Search for the cell housing the specified text and yield its (X, Y) center coordinate. 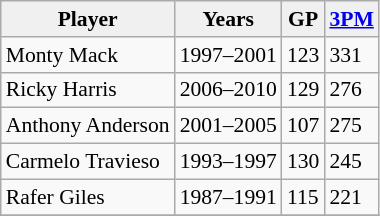
Anthony Anderson (88, 126)
1997–2001 (228, 55)
130 (304, 162)
1993–1997 (228, 162)
115 (304, 197)
Ricky Harris (88, 90)
107 (304, 126)
129 (304, 90)
Rafer Giles (88, 197)
Player (88, 19)
2006–2010 (228, 90)
Monty Mack (88, 55)
1987–1991 (228, 197)
2001–2005 (228, 126)
GP (304, 19)
3PM (351, 19)
275 (351, 126)
276 (351, 90)
Years (228, 19)
Carmelo Travieso (88, 162)
331 (351, 55)
123 (304, 55)
221 (351, 197)
245 (351, 162)
